From the cell containing the given text, extract its center point as (x, y) coordinate. 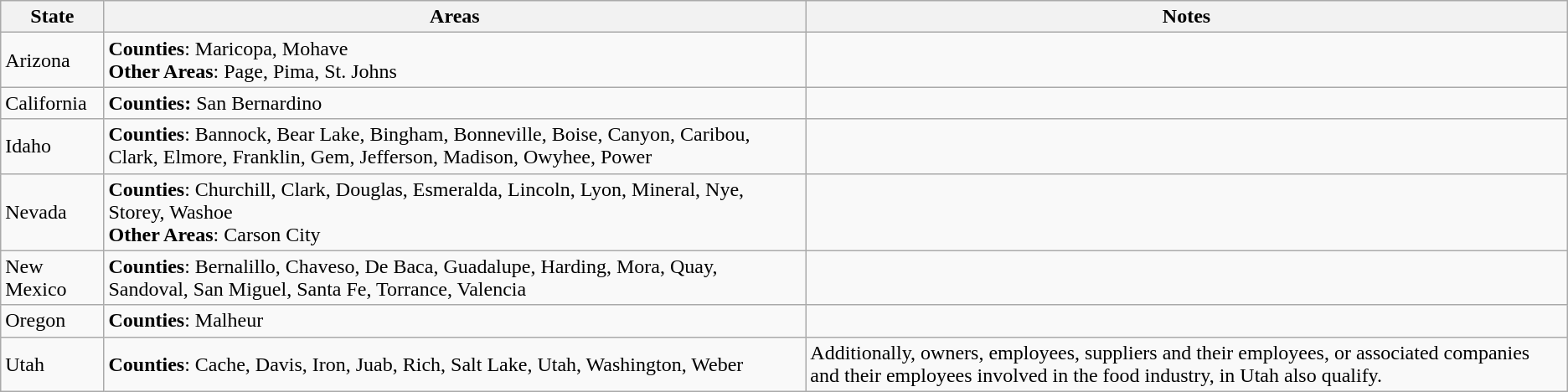
Counties: Churchill, Clark, Douglas, Esmeralda, Lincoln, Lyon, Mineral, Nye, Storey, WashoeOther Areas: Carson City (455, 212)
Counties: Bernalillo, Chaveso, De Baca, Guadalupe, Harding, Mora, Quay, Sandoval, San Miguel, Santa Fe, Torrance, Valencia (455, 278)
Counties: Maricopa, MohaveOther Areas: Page, Pima, St. Johns (455, 60)
State (52, 17)
Oregon (52, 321)
Counties: Bannock, Bear Lake, Bingham, Bonneville, Boise, Canyon, Caribou, Clark, Elmore, Franklin, Gem, Jefferson, Madison, Owyhee, Power (455, 146)
California (52, 103)
Idaho (52, 146)
Nevada (52, 212)
New Mexico (52, 278)
Counties: Cache, Davis, Iron, Juab, Rich, Salt Lake, Utah, Washington, Weber (455, 364)
Arizona (52, 60)
Counties: San Bernardino (455, 103)
Notes (1186, 17)
Counties: Malheur (455, 321)
Areas (455, 17)
Utah (52, 364)
